Scan for the cell matching the given text and deliver its [x, y] coordinate at center. 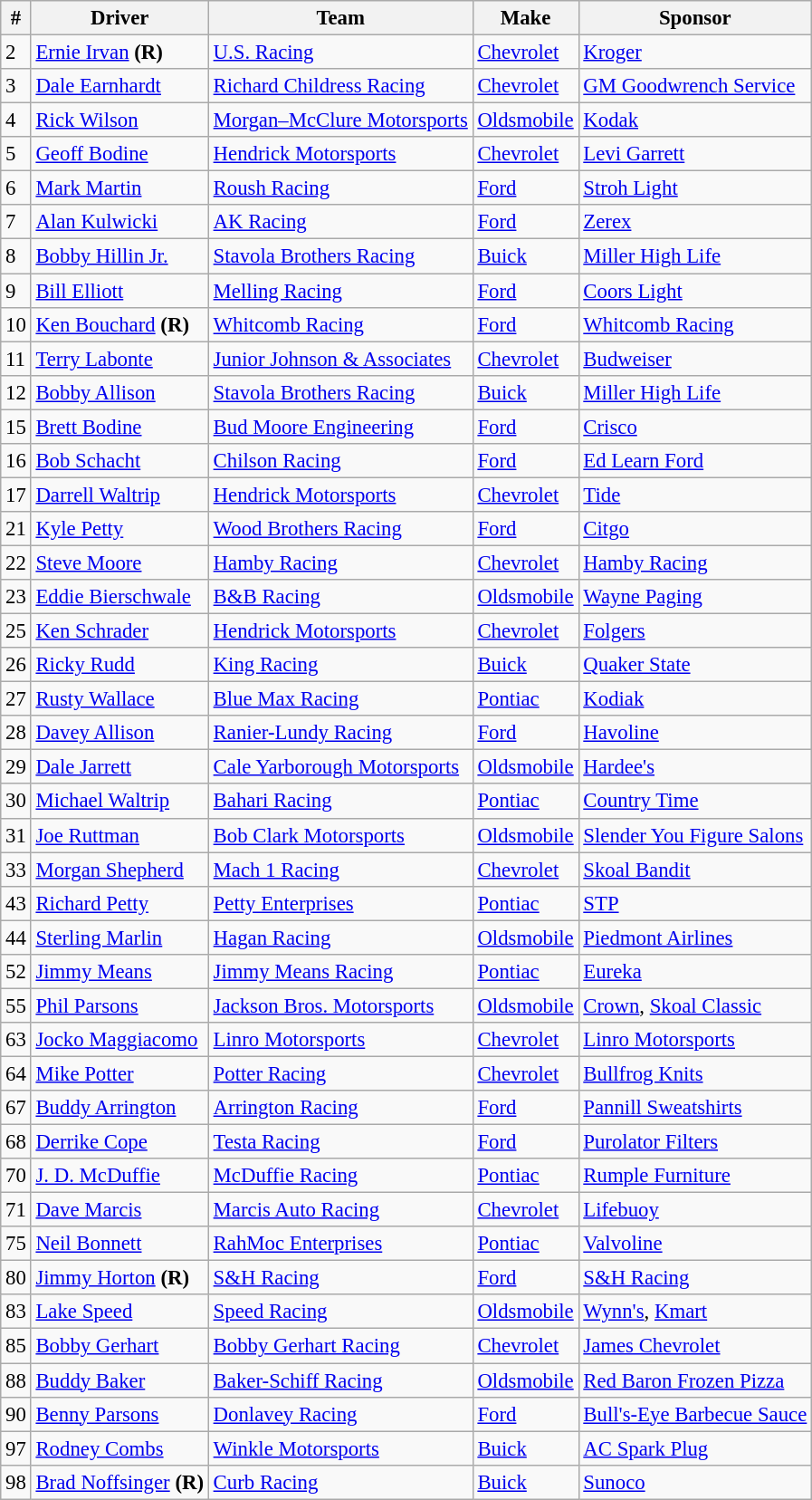
Brad Noffsinger (R) [119, 1482]
Jimmy Means [119, 972]
31 [16, 835]
McDuffie Racing [340, 1176]
Morgan Shepherd [119, 870]
Sterling Marlin [119, 937]
Havoline [695, 733]
Phil Parsons [119, 1005]
30 [16, 802]
Dale Jarrett [119, 767]
Bahari Racing [340, 802]
King Racing [340, 665]
Ken Schrader [119, 631]
Mike Potter [119, 1073]
Hardee's [695, 767]
B&B Racing [340, 597]
Pannill Sweatshirts [695, 1108]
Jimmy Means Racing [340, 972]
James Chevrolet [695, 1346]
Chilson Racing [340, 461]
Purolator Filters [695, 1142]
11 [16, 359]
Petty Enterprises [340, 903]
3 [16, 86]
Curb Racing [340, 1482]
J. D. McDuffie [119, 1176]
80 [16, 1278]
Kyle Petty [119, 529]
71 [16, 1210]
17 [16, 495]
Crisco [695, 427]
Rodney Combs [119, 1448]
Lifebuoy [695, 1210]
AC Spark Plug [695, 1448]
Bill Elliott [119, 291]
Eureka [695, 972]
23 [16, 597]
Eddie Bierschwale [119, 597]
Quaker State [695, 665]
5 [16, 154]
U.S. Racing [340, 53]
21 [16, 529]
Brett Bodine [119, 427]
33 [16, 870]
Marcis Auto Racing [340, 1210]
Blue Max Racing [340, 699]
STP [695, 903]
Speed Racing [340, 1312]
15 [16, 427]
83 [16, 1312]
Michael Waltrip [119, 802]
Cale Yarborough Motorsports [340, 767]
27 [16, 699]
Dave Marcis [119, 1210]
16 [16, 461]
Make [525, 18]
Lake Speed [119, 1312]
Ernie Irvan (R) [119, 53]
Mach 1 Racing [340, 870]
Bob Clark Motorsports [340, 835]
6 [16, 188]
Hagan Racing [340, 937]
Roush Racing [340, 188]
AK Racing [340, 222]
97 [16, 1448]
Richard Petty [119, 903]
28 [16, 733]
8 [16, 256]
55 [16, 1005]
Bobby Gerhart Racing [340, 1346]
Testa Racing [340, 1142]
Jimmy Horton (R) [119, 1278]
Budweiser [695, 359]
44 [16, 937]
98 [16, 1482]
Richard Childress Racing [340, 86]
Crown, Skoal Classic [695, 1005]
# [16, 18]
Driver [119, 18]
Darrell Waltrip [119, 495]
Neil Bonnett [119, 1244]
Stroh Light [695, 188]
Sunoco [695, 1482]
Slender You Figure Salons [695, 835]
26 [16, 665]
Morgan–McClure Motorsports [340, 120]
Benny Parsons [119, 1414]
Jackson Bros. Motorsports [340, 1005]
Winkle Motorsports [340, 1448]
Rusty Wallace [119, 699]
43 [16, 903]
Derrike Cope [119, 1142]
GM Goodwrench Service [695, 86]
2 [16, 53]
Joe Ruttman [119, 835]
Skoal Bandit [695, 870]
9 [16, 291]
Team [340, 18]
88 [16, 1380]
Geoff Bodine [119, 154]
Kroger [695, 53]
Valvoline [695, 1244]
22 [16, 562]
7 [16, 222]
10 [16, 324]
68 [16, 1142]
Baker-Schiff Racing [340, 1380]
Levi Garrett [695, 154]
52 [16, 972]
Jocko Maggiacomo [119, 1040]
Donlavey Racing [340, 1414]
Bullfrog Knits [695, 1073]
Davey Allison [119, 733]
85 [16, 1346]
63 [16, 1040]
Junior Johnson & Associates [340, 359]
75 [16, 1244]
Bull's-Eye Barbecue Sauce [695, 1414]
25 [16, 631]
Terry Labonte [119, 359]
Kodiak [695, 699]
Ken Bouchard (R) [119, 324]
Rumple Furniture [695, 1176]
12 [16, 392]
Rick Wilson [119, 120]
4 [16, 120]
Wynn's, Kmart [695, 1312]
Tide [695, 495]
Zerex [695, 222]
Bob Schacht [119, 461]
RahMoc Enterprises [340, 1244]
Bobby Gerhart [119, 1346]
Bud Moore Engineering [340, 427]
Dale Earnhardt [119, 86]
Buddy Arrington [119, 1108]
Sponsor [695, 18]
70 [16, 1176]
Alan Kulwicki [119, 222]
Steve Moore [119, 562]
Citgo [695, 529]
Piedmont Airlines [695, 937]
Folgers [695, 631]
Mark Martin [119, 188]
64 [16, 1073]
67 [16, 1108]
Arrington Racing [340, 1108]
Red Baron Frozen Pizza [695, 1380]
Bobby Allison [119, 392]
Ranier-Lundy Racing [340, 733]
Ricky Rudd [119, 665]
Coors Light [695, 291]
Buddy Baker [119, 1380]
90 [16, 1414]
Bobby Hillin Jr. [119, 256]
Melling Racing [340, 291]
Ed Learn Ford [695, 461]
Potter Racing [340, 1073]
29 [16, 767]
Wayne Paging [695, 597]
Country Time [695, 802]
Wood Brothers Racing [340, 529]
Kodak [695, 120]
